Pinpoint the cell where the given text exists, returning its [X, Y] midpoint coordinate. 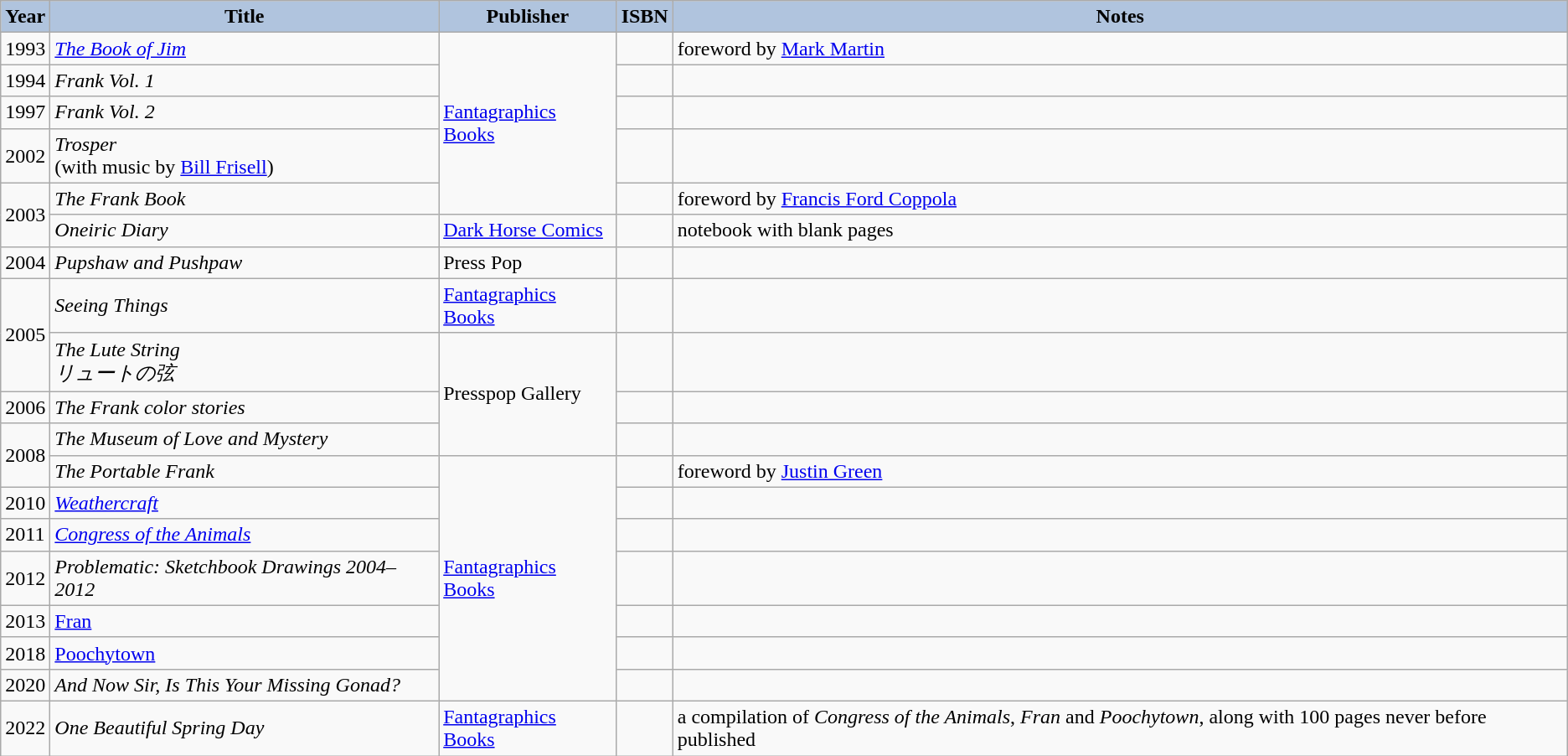
2004 [25, 262]
Oneiric Diary [245, 230]
2022 [25, 728]
foreword by Francis Ford Coppola [1120, 199]
Poochytown [245, 653]
The Book of Jim [245, 49]
Frank Vol. 2 [245, 112]
2005 [25, 335]
Weathercraft [245, 503]
Seeing Things [245, 305]
2008 [25, 455]
Fran [245, 621]
Dark Horse Comics [528, 230]
One Beautiful Spring Day [245, 728]
Year [25, 17]
1993 [25, 49]
The Museum of Love and Mystery [245, 439]
Press Pop [528, 262]
Pupshaw and Pushpaw [245, 262]
The Lute Stringリュートの弦 [245, 362]
Frank Vol. 1 [245, 80]
2010 [25, 503]
foreword by Mark Martin [1120, 49]
1994 [25, 80]
2003 [25, 215]
2012 [25, 578]
The Portable Frank [245, 471]
Publisher [528, 17]
Trosper(with music by Bill Frisell) [245, 156]
a compilation of Congress of the Animals, Fran and Poochytown, along with 100 pages never before published [1120, 728]
2020 [25, 685]
Problematic: Sketchbook Drawings 2004–2012 [245, 578]
Presspop Gallery [528, 394]
2013 [25, 621]
Congress of the Animals [245, 535]
ISBN [645, 17]
1997 [25, 112]
2018 [25, 653]
The Frank Book [245, 199]
foreword by Justin Green [1120, 471]
notebook with blank pages [1120, 230]
2006 [25, 407]
Title [245, 17]
2011 [25, 535]
2002 [25, 156]
The Frank color stories [245, 407]
Notes [1120, 17]
And Now Sir, Is This Your Missing Gonad? [245, 685]
